Identify which cell holds the provided text, then report its (X, Y) central coordinate. 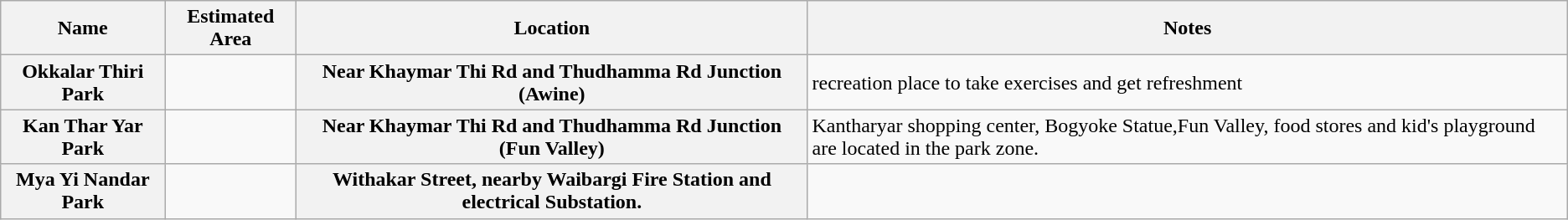
recreation place to take exercises and get refreshment (1188, 82)
Okkalar Thiri Park (83, 82)
Kan Thar Yar Park (83, 137)
Name (83, 28)
Withakar Street, nearby Waibargi Fire Station and electrical Substation. (552, 191)
Kantharyar shopping center, Bogyoke Statue,Fun Valley, food stores and kid's playground are located in the park zone. (1188, 137)
Mya Yi Nandar Park (83, 191)
Near Khaymar Thi Rd and Thudhamma Rd Junction (Awine) (552, 82)
Location (552, 28)
Estimated Area (231, 28)
Notes (1188, 28)
Near Khaymar Thi Rd and Thudhamma Rd Junction (Fun Valley) (552, 137)
